Scan for the cell matching the given text and deliver its (X, Y) coordinate at center. 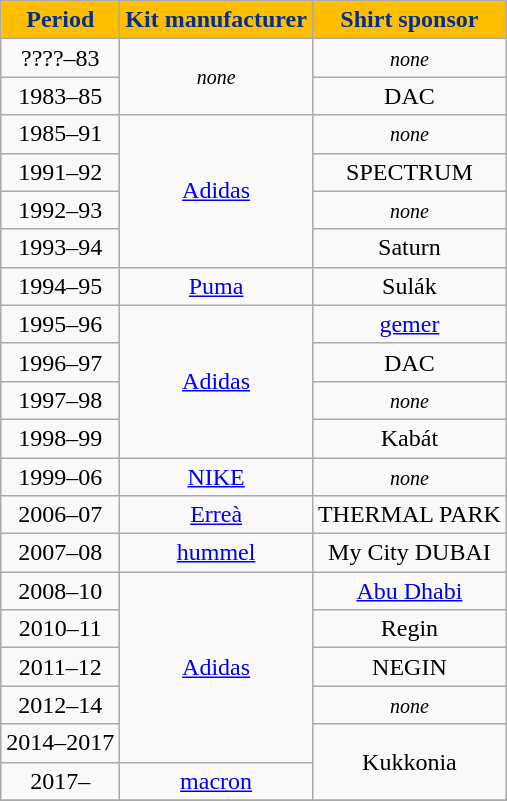
2008–10 (60, 591)
Erreà (216, 515)
Puma (216, 286)
Abu Dhabi (409, 591)
Regin (409, 629)
Sulák (409, 286)
THERMAL PARK (409, 515)
1994–95 (60, 286)
Period (60, 20)
1995–96 (60, 324)
My City DUBAI (409, 553)
1985–91 (60, 134)
Kabát (409, 438)
2007–08 (60, 553)
NIKE (216, 477)
1997–98 (60, 400)
2012–14 (60, 705)
????–83 (60, 58)
macron (216, 781)
1998–99 (60, 438)
hummel (216, 553)
2006–07 (60, 515)
Saturn (409, 248)
2010–11 (60, 629)
Kit manufacturer (216, 20)
Kukkonia (409, 762)
1996–97 (60, 362)
gemer (409, 324)
Shirt sponsor (409, 20)
2011–12 (60, 667)
1983–85 (60, 96)
2017– (60, 781)
1992–93 (60, 210)
1991–92 (60, 172)
1993–94 (60, 248)
SPECTRUM (409, 172)
NEGIN (409, 667)
2014–2017 (60, 743)
1999–06 (60, 477)
